Find where the given text appears and provide that cell's center as (X, Y) coordinate. 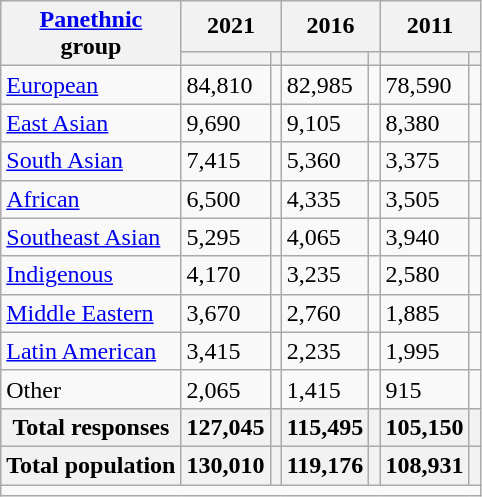
2016 (330, 26)
3,415 (226, 351)
Latin American (91, 351)
2,065 (226, 389)
3,670 (226, 313)
2,580 (424, 275)
2021 (231, 26)
82,985 (325, 85)
5,295 (226, 237)
1,415 (325, 389)
Other (91, 389)
7,415 (226, 161)
1,885 (424, 313)
3,505 (424, 199)
African (91, 199)
9,105 (325, 123)
84,810 (226, 85)
127,045 (226, 427)
4,065 (325, 237)
Southeast Asian (91, 237)
East Asian (91, 123)
Middle Eastern (91, 313)
3,940 (424, 237)
Panethnicgroup (91, 34)
115,495 (325, 427)
2,760 (325, 313)
3,375 (424, 161)
105,150 (424, 427)
1,995 (424, 351)
119,176 (325, 465)
5,360 (325, 161)
European (91, 85)
Total population (91, 465)
130,010 (226, 465)
4,170 (226, 275)
3,235 (325, 275)
2,235 (325, 351)
915 (424, 389)
108,931 (424, 465)
Total responses (91, 427)
78,590 (424, 85)
2011 (430, 26)
South Asian (91, 161)
9,690 (226, 123)
4,335 (325, 199)
Indigenous (91, 275)
8,380 (424, 123)
6,500 (226, 199)
